Scan for the cell matching the given text and deliver its [X, Y] coordinate at center. 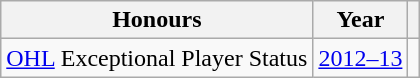
2012–13 [360, 58]
Year [360, 20]
OHL Exceptional Player Status [157, 58]
Honours [157, 20]
